Return the [X, Y] coordinate for the center point of the cell that contains the specified text.  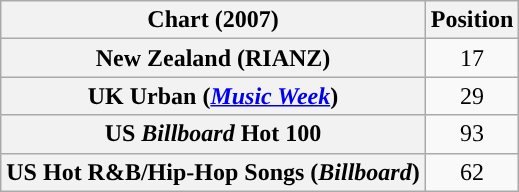
17 [472, 58]
Position [472, 20]
UK Urban (Music Week) [213, 96]
US Billboard Hot 100 [213, 134]
Chart (2007) [213, 20]
29 [472, 96]
US Hot R&B/Hip-Hop Songs (Billboard) [213, 172]
93 [472, 134]
New Zealand (RIANZ) [213, 58]
62 [472, 172]
